Identify which cell holds the provided text, then report its (X, Y) central coordinate. 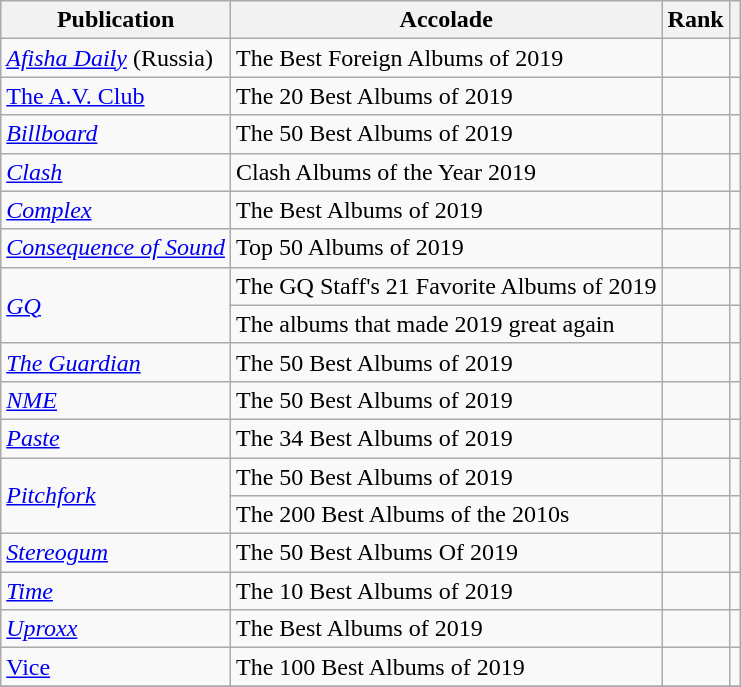
GQ (116, 305)
The GQ Staff's 21 Favorite Albums of 2019 (446, 286)
The Guardian (116, 362)
The albums that made 2019 great again (446, 324)
Clash Albums of the Year 2019 (446, 172)
The 100 Best Albums of 2019 (446, 667)
The 20 Best Albums of 2019 (446, 96)
Clash (116, 172)
Consequence of Sound (116, 248)
Top 50 Albums of 2019 (446, 248)
Billboard (116, 134)
Uproxx (116, 629)
Accolade (446, 20)
The 10 Best Albums of 2019 (446, 591)
The 34 Best Albums of 2019 (446, 438)
The 50 Best Albums Of 2019 (446, 553)
Publication (116, 20)
Time (116, 591)
Complex (116, 210)
Vice (116, 667)
Afisha Daily (Russia) (116, 58)
The 200 Best Albums of the 2010s (446, 515)
Stereogum (116, 553)
The A.V. Club (116, 96)
NME (116, 400)
Rank (696, 20)
Pitchfork (116, 496)
The Best Foreign Albums of 2019 (446, 58)
Paste (116, 438)
